Detect which cell encompasses the target text, then output its [X, Y] center coordinate. 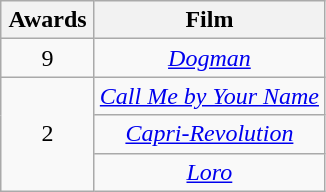
Capri-Revolution [209, 134]
Dogman [209, 58]
2 [48, 134]
9 [48, 58]
Film [209, 20]
Awards [48, 20]
Loro [209, 172]
Call Me by Your Name [209, 96]
